Provide the [x, y] coordinate of the cell's center where the given text is located.  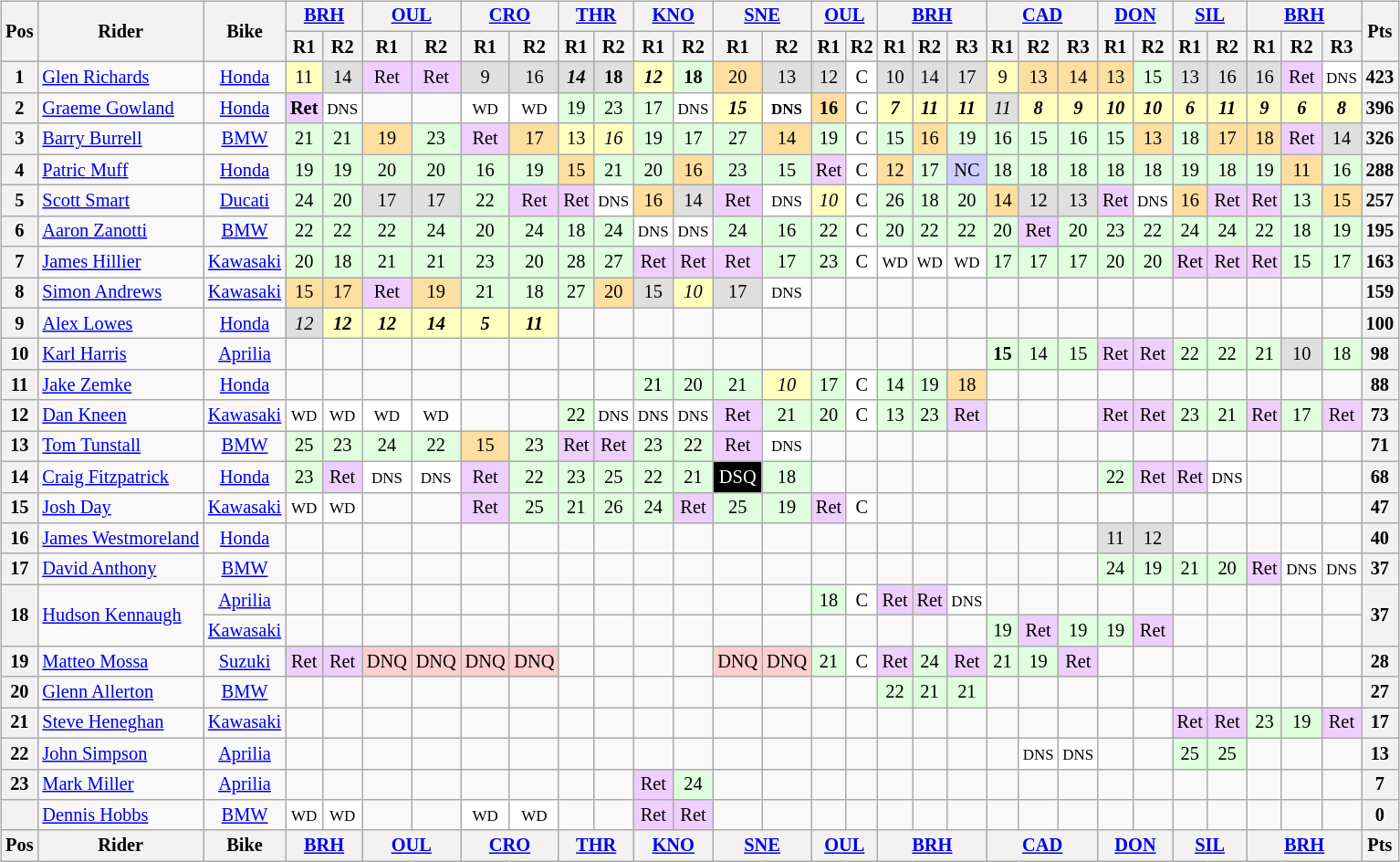
Graeme Gowland [120, 109]
4 [19, 170]
Craig Fitzpatrick [120, 477]
Karl Harris [120, 354]
Jake Zemke [120, 385]
Aaron Zanotti [120, 231]
3 [19, 139]
68 [1380, 477]
Patric Muff [120, 170]
Matteo Mossa [120, 661]
Mark Miller [120, 784]
98 [1380, 354]
88 [1380, 385]
Suzuki [245, 661]
396 [1380, 109]
David Anthony [120, 569]
71 [1380, 447]
195 [1380, 231]
423 [1380, 78]
Glen Richards [120, 78]
Tom Tunstall [120, 447]
40 [1380, 539]
73 [1380, 415]
257 [1380, 201]
159 [1380, 293]
Hudson Kennaugh [120, 615]
Barry Burrell [120, 139]
0 [1380, 815]
Ducati [245, 201]
Glenn Allerton [120, 692]
Dennis Hobbs [120, 815]
Steve Heneghan [120, 723]
Dan Kneen [120, 415]
John Simpson [120, 753]
Simon Andrews [120, 293]
163 [1380, 262]
Scott Smart [120, 201]
326 [1380, 139]
James Westmoreland [120, 539]
James Hillier [120, 262]
47 [1380, 508]
288 [1380, 170]
1 [19, 78]
Alex Lowes [120, 323]
2 [19, 109]
DSQ [737, 477]
NC [967, 170]
Josh Day [120, 508]
100 [1380, 323]
